For the text-containing cell, return its midpoint in (X, Y) coordinate format. 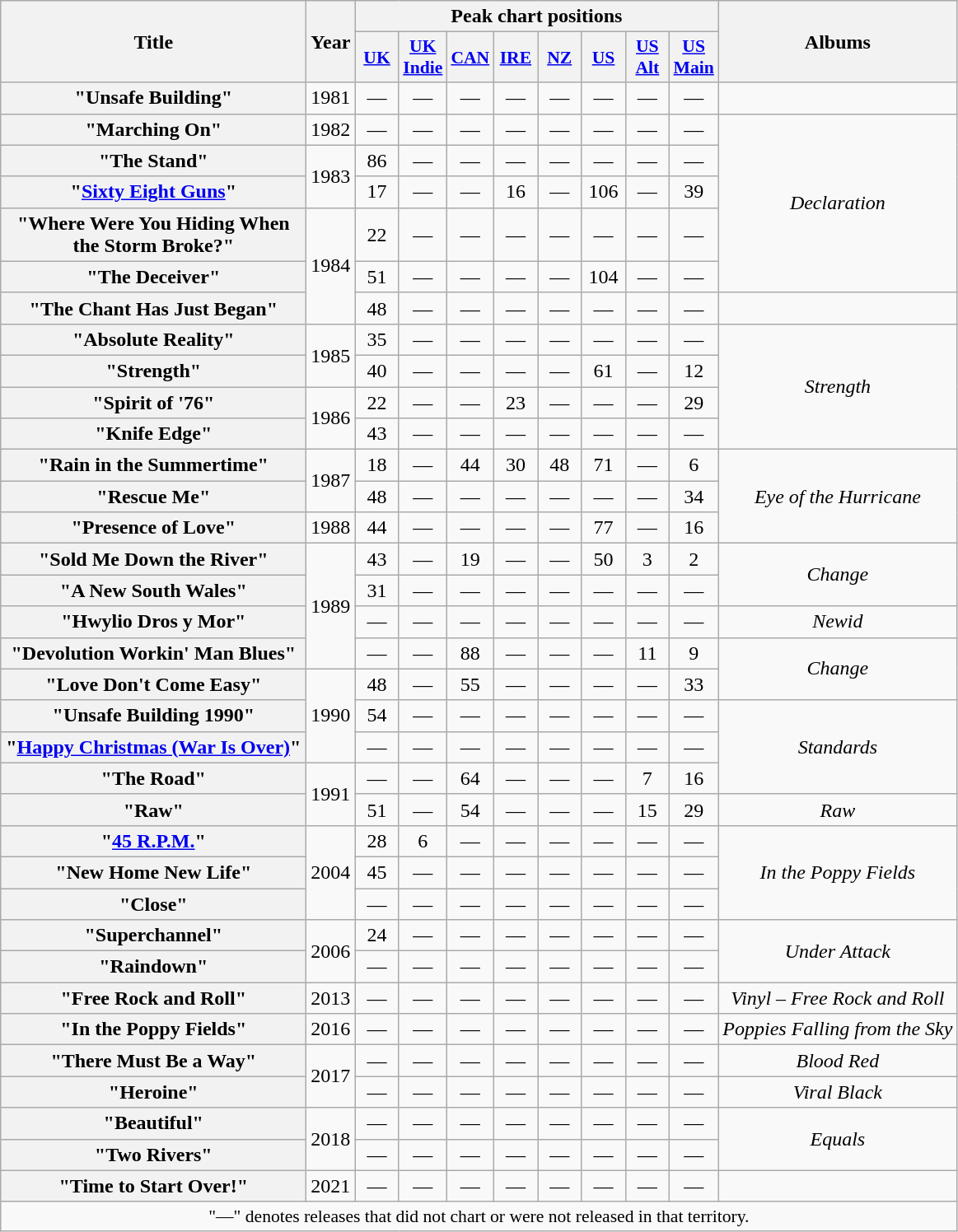
Under Attack (838, 951)
"In the Poppy Fields" (153, 1029)
NZ (560, 58)
2006 (331, 951)
Declaration (838, 203)
"Strength" (153, 371)
39 (694, 192)
"Raw" (153, 810)
"New Home New Life" (153, 872)
CAN (470, 58)
"Close" (153, 903)
"A New South Wales" (153, 590)
UK Indie (423, 58)
40 (377, 371)
1984 (331, 265)
1988 (331, 528)
"Knife Edge" (153, 434)
31 (377, 590)
US Alt (647, 58)
2013 (331, 998)
"Unsafe Building 1990" (153, 716)
Poppies Falling from the Sky (838, 1029)
Strength (838, 386)
86 (377, 161)
"The Deceiver" (153, 277)
Viral Black (838, 1092)
"Superchannel" (153, 936)
"There Must Be a Way" (153, 1061)
"Spirit of '76" (153, 403)
1981 (331, 98)
In the Poppy Fields (838, 872)
"The Road" (153, 778)
45 (377, 872)
"Where Were You Hiding When the Storm Broke?" (153, 234)
12 (694, 371)
77 (603, 528)
"—" denotes releases that did not chart or were not released in that territory. (479, 1216)
28 (377, 841)
61 (603, 371)
1989 (331, 606)
"The Chant Has Just Began" (153, 308)
"Presence of Love" (153, 528)
104 (603, 277)
"Heroine" (153, 1092)
"Time to Start Over!" (153, 1186)
Vinyl – Free Rock and Roll (838, 998)
34 (694, 497)
1982 (331, 129)
Blood Red (838, 1061)
88 (470, 653)
"Marching On" (153, 129)
"Beautiful" (153, 1123)
1985 (331, 355)
UK (377, 58)
35 (377, 339)
2 (694, 559)
Raw (838, 810)
Year (331, 41)
Standards (838, 747)
Eye of the Hurricane (838, 497)
3 (647, 559)
US (603, 58)
18 (377, 465)
30 (516, 465)
33 (694, 684)
1991 (331, 794)
"Sixty Eight Guns" (153, 192)
17 (377, 192)
1987 (331, 481)
"Rescue Me" (153, 497)
2016 (331, 1029)
1986 (331, 418)
50 (603, 559)
19 (470, 559)
23 (516, 403)
"Unsafe Building" (153, 98)
2017 (331, 1076)
9 (694, 653)
"Love Don't Come Easy" (153, 684)
64 (470, 778)
7 (647, 778)
"Free Rock and Roll" (153, 998)
106 (603, 192)
71 (603, 465)
2004 (331, 872)
1990 (331, 716)
Albums (838, 41)
"Rain in the Summertime" (153, 465)
1983 (331, 176)
"The Stand" (153, 161)
"Devolution Workin' Man Blues" (153, 653)
11 (647, 653)
"Raindown" (153, 967)
"45 R.P.M." (153, 841)
"Happy Christmas (War Is Over)" (153, 747)
Equals (838, 1139)
Peak chart positions (537, 16)
"Hwylio Dros y Mor" (153, 622)
24 (377, 936)
"Absolute Reality" (153, 339)
15 (647, 810)
IRE (516, 58)
55 (470, 684)
Newid (838, 622)
Title (153, 41)
2021 (331, 1186)
"Two Rivers" (153, 1155)
"Sold Me Down the River" (153, 559)
US Main (694, 58)
2018 (331, 1139)
